From the cell containing the given text, extract its center point as [x, y] coordinate. 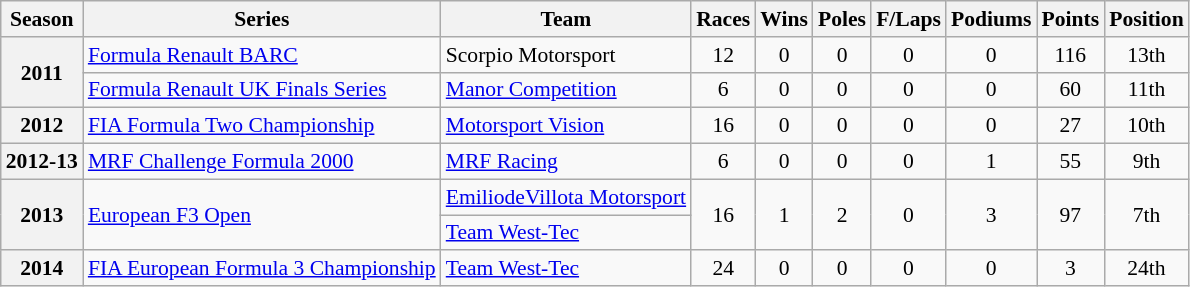
55 [1070, 162]
F/Laps [908, 19]
9th [1146, 162]
13th [1146, 55]
2014 [42, 269]
European F3 Open [262, 214]
12 [723, 55]
Formula Renault BARC [262, 55]
EmiliodeVillota Motorsport [566, 197]
97 [1070, 214]
11th [1146, 90]
2012-13 [42, 162]
Team [566, 19]
Scorpio Motorsport [566, 55]
Podiums [992, 19]
24th [1146, 269]
Poles [842, 19]
Motorsport Vision [566, 126]
2 [842, 214]
Wins [784, 19]
60 [1070, 90]
MRF Racing [566, 162]
MRF Challenge Formula 2000 [262, 162]
Manor Competition [566, 90]
Series [262, 19]
10th [1146, 126]
2011 [42, 72]
116 [1070, 55]
Races [723, 19]
2013 [42, 214]
24 [723, 269]
FIA Formula Two Championship [262, 126]
Season [42, 19]
Position [1146, 19]
2012 [42, 126]
27 [1070, 126]
FIA European Formula 3 Championship [262, 269]
Formula Renault UK Finals Series [262, 90]
Points [1070, 19]
7th [1146, 214]
